Pinpoint the cell where the given text exists, returning its (X, Y) midpoint coordinate. 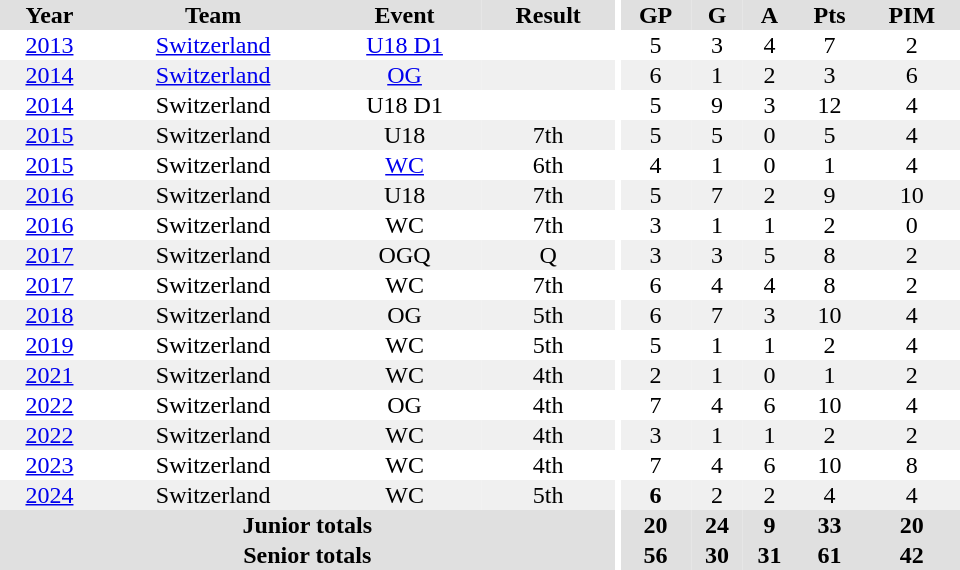
2021 (50, 375)
61 (830, 555)
A (769, 15)
Event (404, 15)
GP (655, 15)
24 (717, 525)
2024 (50, 495)
G (717, 15)
Q (548, 255)
Junior totals (308, 525)
30 (717, 555)
2019 (50, 345)
2023 (50, 465)
33 (830, 525)
Pts (830, 15)
31 (769, 555)
56 (655, 555)
12 (830, 105)
Result (548, 15)
Senior totals (308, 555)
42 (912, 555)
OGQ (404, 255)
6th (548, 165)
PIM (912, 15)
2013 (50, 45)
Team (213, 15)
2018 (50, 315)
Year (50, 15)
